Capture the cell that displays the provided text and extract its [x, y] central coordinate. 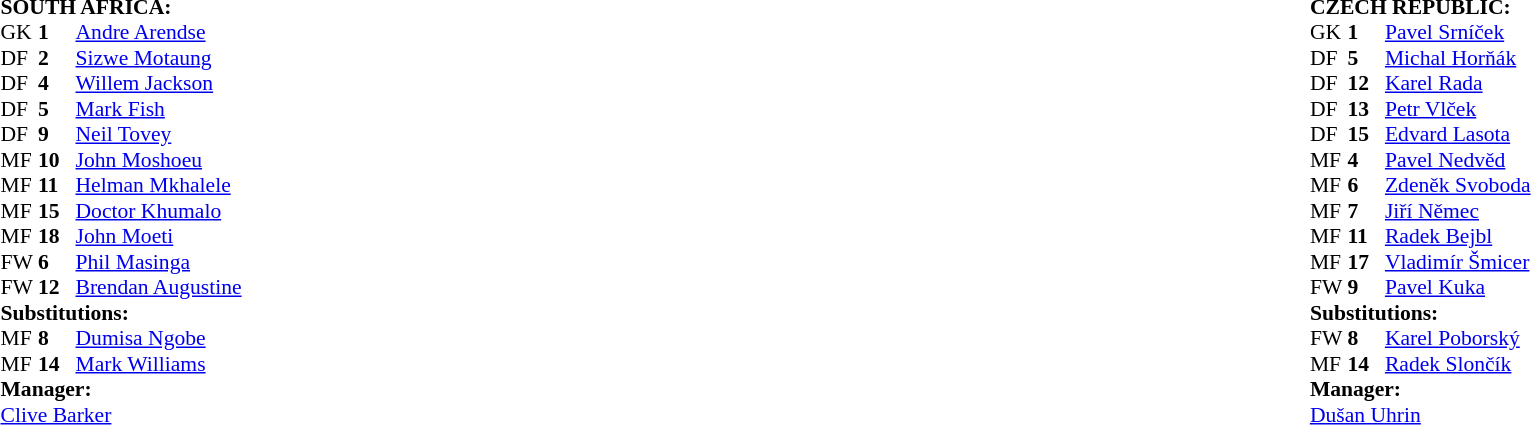
Neil Tovey [159, 135]
John Moeti [159, 237]
John Moshoeu [159, 160]
Doctor Khumalo [159, 211]
Karel Poborský [1458, 339]
Pavel Srníček [1458, 33]
Vladimír Šmicer [1458, 262]
18 [57, 237]
10 [57, 160]
Dumisa Ngobe [159, 339]
Edvard Lasota [1458, 135]
Willem Jackson [159, 83]
Mark Fish [159, 109]
Pavel Kuka [1458, 287]
Brendan Augustine [159, 287]
7 [1366, 211]
Radek Slončík [1458, 364]
2 [57, 58]
Petr Vlček [1458, 109]
Sizwe Motaung [159, 58]
Pavel Nedvěd [1458, 160]
Mark Williams [159, 364]
Phil Masinga [159, 262]
Zdeněk Svoboda [1458, 185]
Jiří Němec [1458, 211]
13 [1366, 109]
17 [1366, 262]
Radek Bejbl [1458, 237]
Andre Arendse [159, 33]
Karel Rada [1458, 83]
Helman Mkhalele [159, 185]
Michal Horňák [1458, 58]
